Return [x, y] of the center of cell containing provided text 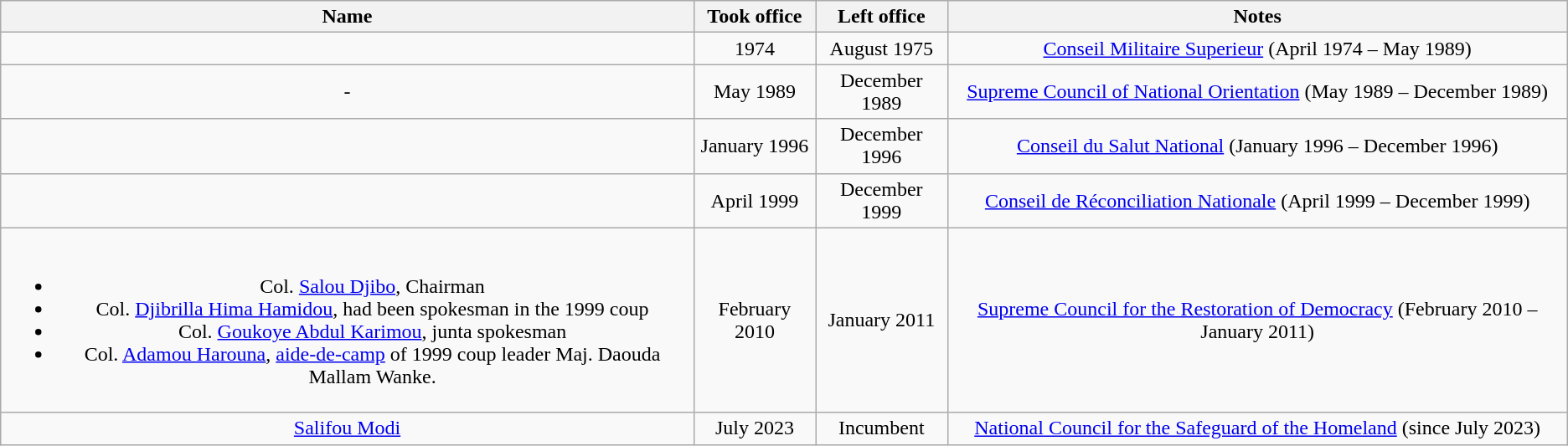
Supreme Council of National Orientation (May 1989 – December 1989) [1257, 92]
Conseil du Salut National (January 1996 – December 1996) [1257, 146]
Salifou Modi [348, 428]
July 2023 [754, 428]
February 2010 [754, 320]
December 1999 [882, 201]
Name [348, 17]
National Council for the Safeguard of the Homeland (since July 2023) [1257, 428]
Took office [754, 17]
August 1975 [882, 49]
December 1996 [882, 146]
Notes [1257, 17]
Conseil de Réconciliation Nationale (April 1999 – December 1999) [1257, 201]
January 2011 [882, 320]
Left office [882, 17]
1974 [754, 49]
January 1996 [754, 146]
Supreme Council for the Restoration of Democracy (February 2010 – January 2011) [1257, 320]
Conseil Militaire Superieur (April 1974 – May 1989) [1257, 49]
May 1989 [754, 92]
- [348, 92]
April 1999 [754, 201]
Incumbent [882, 428]
December 1989 [882, 92]
